Output the [x, y] coordinate of the center of the cell containing the given text.  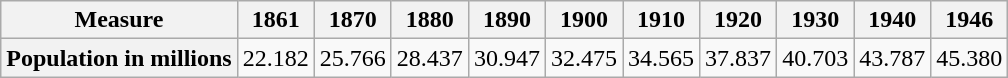
30.947 [506, 58]
25.766 [352, 58]
1861 [276, 20]
32.475 [584, 58]
43.787 [892, 58]
1910 [662, 20]
40.703 [816, 58]
45.380 [970, 58]
28.437 [430, 58]
1890 [506, 20]
1940 [892, 20]
1930 [816, 20]
1920 [738, 20]
Population in millions [119, 58]
Measure [119, 20]
34.565 [662, 58]
22.182 [276, 58]
1880 [430, 20]
1946 [970, 20]
1900 [584, 20]
1870 [352, 20]
37.837 [738, 58]
